Determine the (X, Y) coordinate at the center of the cell enclosing the given text.  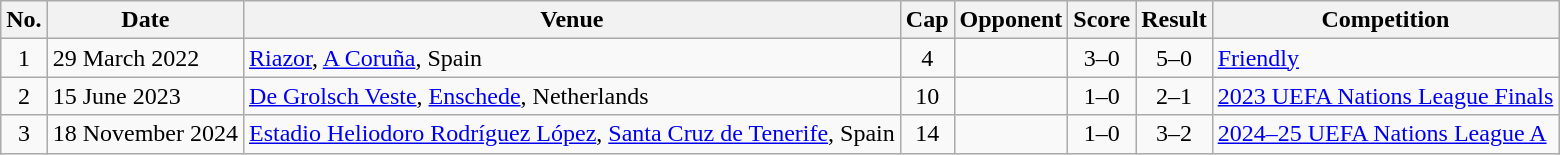
Estadio Heliodoro Rodríguez López, Santa Cruz de Tenerife, Spain (572, 134)
Date (145, 20)
1 (24, 58)
3–2 (1174, 134)
De Grolsch Veste, Enschede, Netherlands (572, 96)
Opponent (1011, 20)
Competition (1386, 20)
2–1 (1174, 96)
2 (24, 96)
Cap (927, 20)
Friendly (1386, 58)
Score (1102, 20)
Riazor, A Coruña, Spain (572, 58)
29 March 2022 (145, 58)
Result (1174, 20)
10 (927, 96)
No. (24, 20)
3–0 (1102, 58)
14 (927, 134)
18 November 2024 (145, 134)
Venue (572, 20)
5–0 (1174, 58)
2024–25 UEFA Nations League A (1386, 134)
4 (927, 58)
2023 UEFA Nations League Finals (1386, 96)
15 June 2023 (145, 96)
3 (24, 134)
